Scan for the cell matching the given text and deliver its (X, Y) coordinate at center. 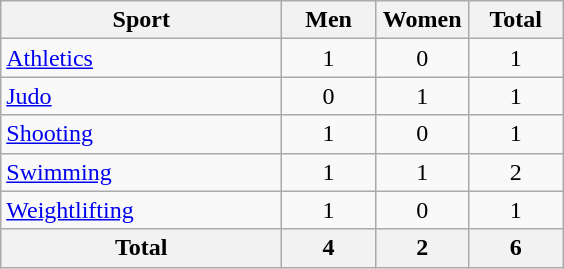
Swimming (142, 172)
Athletics (142, 58)
Sport (142, 20)
Judo (142, 96)
6 (516, 248)
4 (329, 248)
Men (329, 20)
Shooting (142, 134)
Women (422, 20)
Weightlifting (142, 210)
